Detect which cell encompasses the target text, then output its (X, Y) center coordinate. 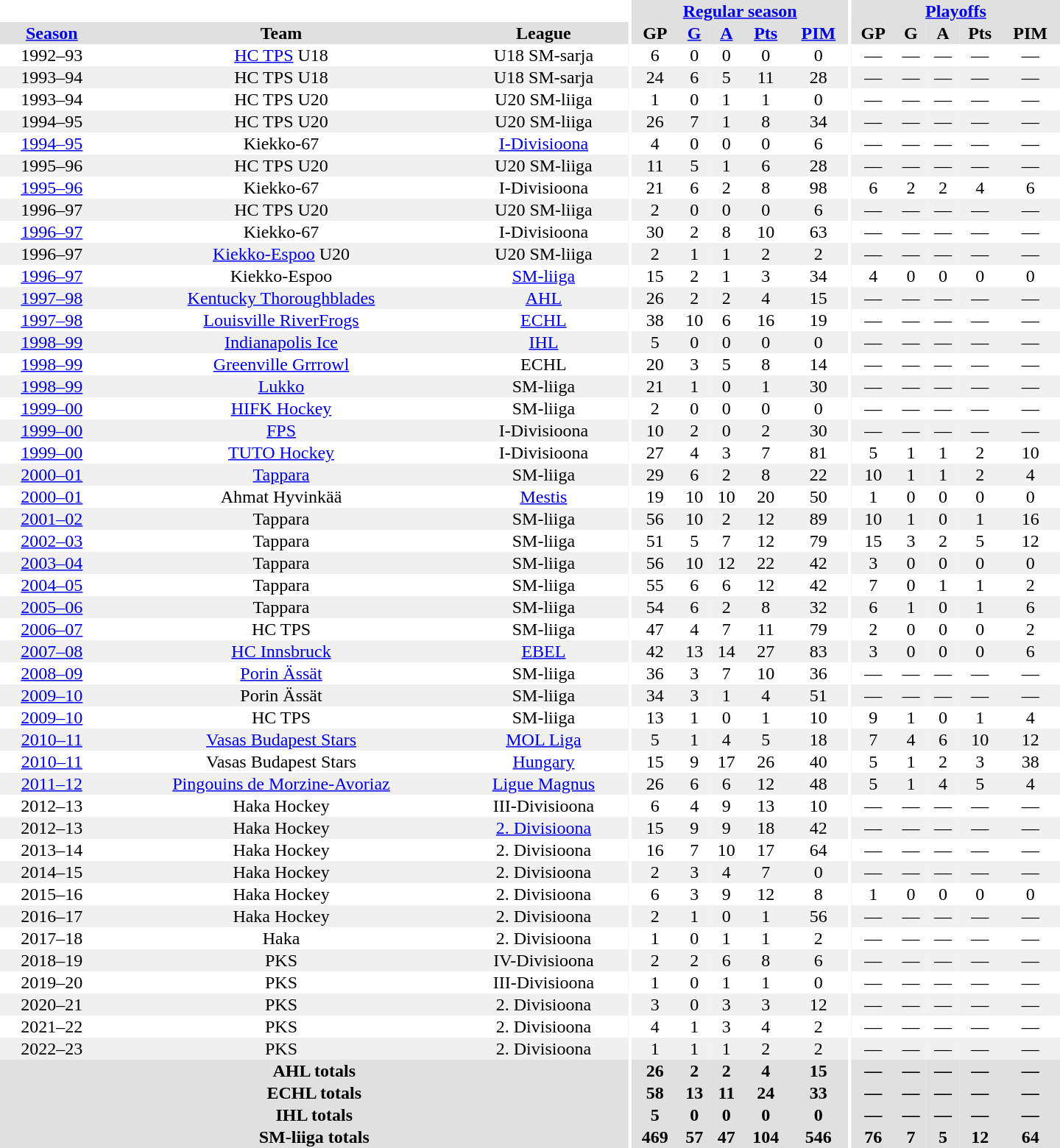
Lukko (281, 386)
469 (655, 1137)
57 (694, 1137)
2007–08 (52, 651)
MOL Liga (543, 740)
2006–07 (52, 629)
HIFK Hockey (281, 408)
2018–19 (52, 960)
HC Innsbruck (281, 651)
AHL totals (314, 1071)
2008–09 (52, 673)
50 (819, 497)
Pingouins de Morzine-Avoriaz (281, 784)
2022–23 (52, 1049)
2017–18 (52, 938)
2020–21 (52, 1005)
546 (819, 1137)
2002–03 (52, 541)
2004–05 (52, 585)
2005–06 (52, 607)
2013–14 (52, 850)
63 (819, 232)
33 (819, 1093)
Indianapolis Ice (281, 342)
81 (819, 453)
Playoffs (955, 11)
ECHL totals (314, 1093)
1992–93 (52, 55)
2021–22 (52, 1027)
AHL (543, 298)
Regular season (740, 11)
Kiekko-Espoo (281, 276)
IV-Divisioona (543, 960)
Kentucky Thoroughblades (281, 298)
48 (819, 784)
2014–15 (52, 872)
104 (766, 1137)
FPS (281, 431)
2011–12 (52, 784)
2019–20 (52, 982)
Team (281, 33)
Ligue Magnus (543, 784)
Greenville Grrrowl (281, 364)
2016–17 (52, 916)
TUTO Hockey (281, 453)
2003–04 (52, 563)
98 (819, 188)
55 (655, 585)
Mestis (543, 497)
Kiekko-Espoo U20 (281, 254)
SM-liiga totals (314, 1137)
40 (819, 762)
Ahmat Hyvinkää (281, 497)
2015–16 (52, 894)
76 (873, 1137)
IHL totals (314, 1115)
2001–02 (52, 519)
Hungary (543, 762)
IHL (543, 342)
32 (819, 607)
29 (655, 475)
Louisville RiverFrogs (281, 320)
EBEL (543, 651)
League (543, 33)
Haka (281, 938)
54 (655, 607)
58 (655, 1093)
Season (52, 33)
83 (819, 651)
89 (819, 519)
